Capture the cell that displays the provided text and extract its (X, Y) central coordinate. 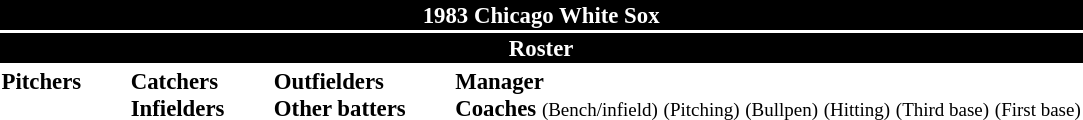
Roster (541, 48)
1983 Chicago White Sox (541, 15)
